Return [x, y] of the center of cell containing provided text 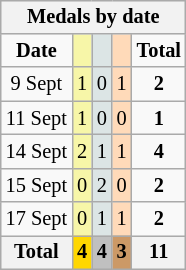
3 [122, 253]
9 Sept [36, 84]
11 Sept [36, 118]
17 Sept [36, 219]
Medals by date [94, 17]
11 [159, 253]
Date [36, 51]
14 Sept [36, 152]
15 Sept [36, 185]
